Search for the cell housing the specified text and yield its (X, Y) center coordinate. 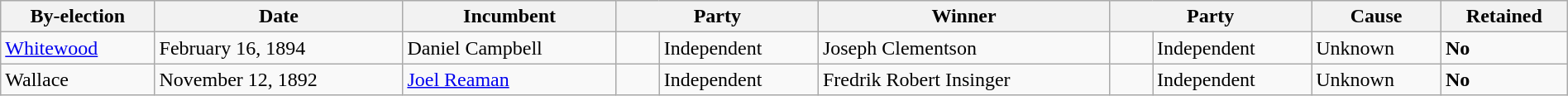
Retained (1503, 17)
Winner (963, 17)
Date (279, 17)
Daniel Campbell (509, 48)
Wallace (78, 79)
November 12, 1892 (279, 79)
February 16, 1894 (279, 48)
Whitewood (78, 48)
Incumbent (509, 17)
Joseph Clementson (963, 48)
Cause (1376, 17)
By-election (78, 17)
Joel Reaman (509, 79)
Fredrik Robert Insinger (963, 79)
